Output the (X, Y) coordinate of the center of the cell containing the given text.  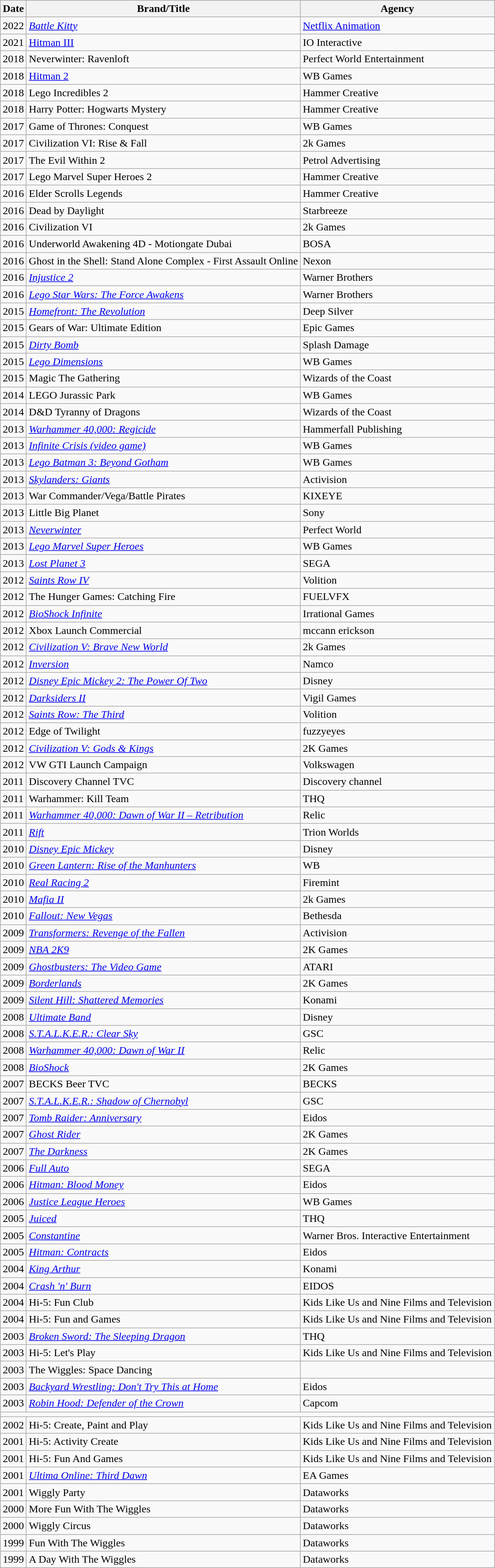
Underworld Awakening 4D - Motiongate Dubai (163, 244)
Magic The Gathering (163, 378)
Warner Bros. Interactive Entertainment (397, 1235)
Warhammer 40,000: Dawn of War II – Retribution (163, 815)
Borderlands (163, 983)
Green Lantern: Rise of the Manhunters (163, 866)
Civilization V: Gods & Kings (163, 748)
EA Games (397, 1475)
Splash Damage (397, 345)
Saints Row: The Third (163, 714)
Little Big Planet (163, 513)
Ghost Rider (163, 1135)
Fallout: New Vegas (163, 916)
Battle Kitty (163, 26)
S.T.A.L.K.E.R.: Shadow of Chernobyl (163, 1101)
Lego Marvel Super Heroes (163, 547)
Justice League Heroes (163, 1202)
Darksiders II (163, 697)
Deep Silver (397, 311)
Nexon (397, 261)
Inversion (163, 664)
mccann erickson (397, 630)
Hi-5: Fun and Games (163, 1319)
Agency (397, 9)
Ultima Online: Third Dawn (163, 1475)
Hitman 2 (163, 76)
Brand/Title (163, 9)
ATARI (397, 966)
Sony (397, 513)
Lego Batman 3: Beyond Gotham (163, 462)
BioShock (163, 1067)
Civilization V: Brave New World (163, 647)
Xbox Launch Commercial (163, 630)
Hi-5: Let's Play (163, 1353)
The Wiggles: Space Dancing (163, 1370)
Game of Thrones: Conquest (163, 126)
D&D Tyranny of Dragons (163, 412)
Constantine (163, 1235)
Hi-5: Fun And Games (163, 1459)
Disney Epic Mickey 2: The Power Of Two (163, 681)
Starbreeze (397, 211)
Juiced (163, 1218)
Lego Incredibles 2 (163, 93)
Lego Star Wars: The Force Awakens (163, 294)
Lego Marvel Super Heroes 2 (163, 177)
Gears of War: Ultimate Edition (163, 328)
Perfect World Entertainment (397, 59)
Real Racing 2 (163, 882)
BECKS Beer TVC (163, 1084)
Bethesda (397, 916)
More Fun With The Wiggles (163, 1509)
Hi-5: Fun Club (163, 1303)
War Commander/Vega/Battle Pirates (163, 496)
Hi-5: Activity Create (163, 1442)
Edge of Twilight (163, 731)
Netflix Animation (397, 26)
Mafia II (163, 899)
Neverwinter (163, 530)
KIXEYE (397, 496)
2021 (13, 42)
King Arthur (163, 1269)
Neverwinter: Ravenloft (163, 59)
Crash 'n' Burn (163, 1286)
Discovery Channel TVC (163, 782)
IO Interactive (397, 42)
2022 (13, 26)
Disney Epic Mickey (163, 849)
Volkswagen (397, 765)
BOSA (397, 244)
LEGO Jurassic Park (163, 395)
Broken Sword: The Sleeping Dragon (163, 1336)
Transformers: Revenge of the Fallen (163, 933)
Lego Dimensions (163, 362)
Injustice 2 (163, 278)
Silent Hill: Shattered Memories (163, 1000)
Warhammer: Kill Team (163, 799)
WB (397, 866)
2002 (13, 1425)
S.T.A.L.K.E.R.: Clear Sky (163, 1034)
Harry Potter: Hogwarts Mystery (163, 109)
Epic Games (397, 328)
Backyard Wrestling: Don't Try This at Home (163, 1387)
Civilization VI: Rise & Fall (163, 143)
Hammerfall Publishing (397, 429)
Hitman: Blood Money (163, 1185)
Discovery channel (397, 782)
Wiggly Party (163, 1492)
Fun With The Wiggles (163, 1543)
Homefront: The Revolution (163, 311)
Perfect World (397, 530)
BioShock Infinite (163, 614)
Petrol Advertising (397, 160)
Tomb Raider: Anniversary (163, 1118)
EIDOS (397, 1286)
Full Auto (163, 1168)
Hitman: Contracts (163, 1252)
Lost Planet 3 (163, 563)
NBA 2K9 (163, 950)
Warhammer 40,000: Dawn of War II (163, 1051)
Hi-5: Create, Paint and Play (163, 1425)
FUELVFX (397, 597)
Rift (163, 832)
The Hunger Games: Catching Fire (163, 597)
Capcom (397, 1403)
Infinite Crisis (video game) (163, 445)
Wiggly Circus (163, 1526)
Date (13, 9)
Ultimate Band (163, 1017)
Vigil Games (397, 697)
Warhammer 40,000: Regicide (163, 429)
Firemint (397, 882)
Hitman III (163, 42)
fuzzyeyes (397, 731)
VW GTI Launch Campaign (163, 765)
Civilization VI (163, 227)
Trion Worlds (397, 832)
Ghostbusters: The Video Game (163, 966)
Irrational Games (397, 614)
Dirty Bomb (163, 345)
Ghost in the Shell: Stand Alone Complex - First Assault Online (163, 261)
A Day With The Wiggles (163, 1560)
The Evil Within 2 (163, 160)
Namco (397, 664)
BECKS (397, 1084)
Skylanders: Giants (163, 479)
Elder Scrolls Legends (163, 193)
Robin Hood: Defender of the Crown (163, 1403)
Dead by Daylight (163, 211)
The Darkness (163, 1151)
Saints Row IV (163, 580)
